Find where the given text appears and provide that cell's center as [x, y] coordinate. 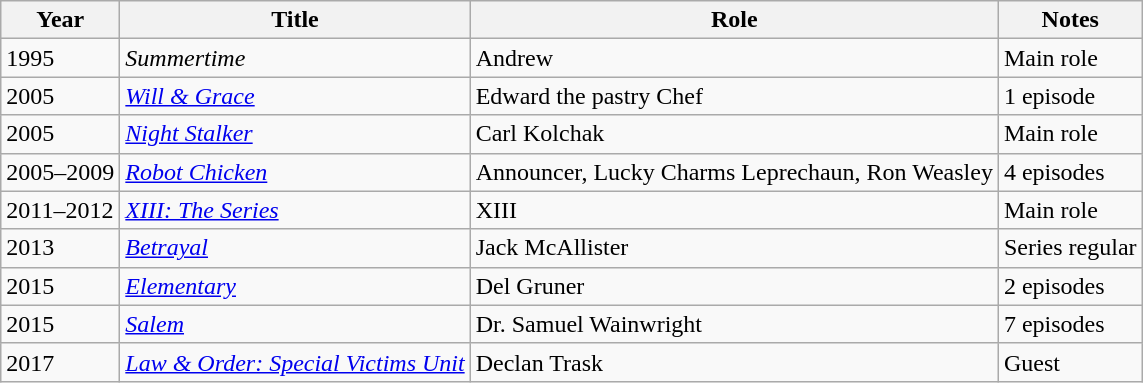
Guest [1070, 362]
Dr. Samuel Wainwright [734, 324]
Year [60, 20]
XIII: The Series [295, 210]
Elementary [295, 286]
Role [734, 20]
XIII [734, 210]
2013 [60, 248]
2005–2009 [60, 172]
Carl Kolchak [734, 134]
Jack McAllister [734, 248]
Salem [295, 324]
Will & Grace [295, 96]
4 episodes [1070, 172]
2017 [60, 362]
1995 [60, 58]
Del Gruner [734, 286]
Betrayal [295, 248]
Series regular [1070, 248]
Andrew [734, 58]
1 episode [1070, 96]
Law & Order: Special Victims Unit [295, 362]
Robot Chicken [295, 172]
Notes [1070, 20]
Night Stalker [295, 134]
Edward the pastry Chef [734, 96]
2 episodes [1070, 286]
2011–2012 [60, 210]
Announcer, Lucky Charms Leprechaun, Ron Weasley [734, 172]
Summertime [295, 58]
Declan Trask [734, 362]
Title [295, 20]
7 episodes [1070, 324]
